Find where the given text appears and provide that cell's center as (x, y) coordinate. 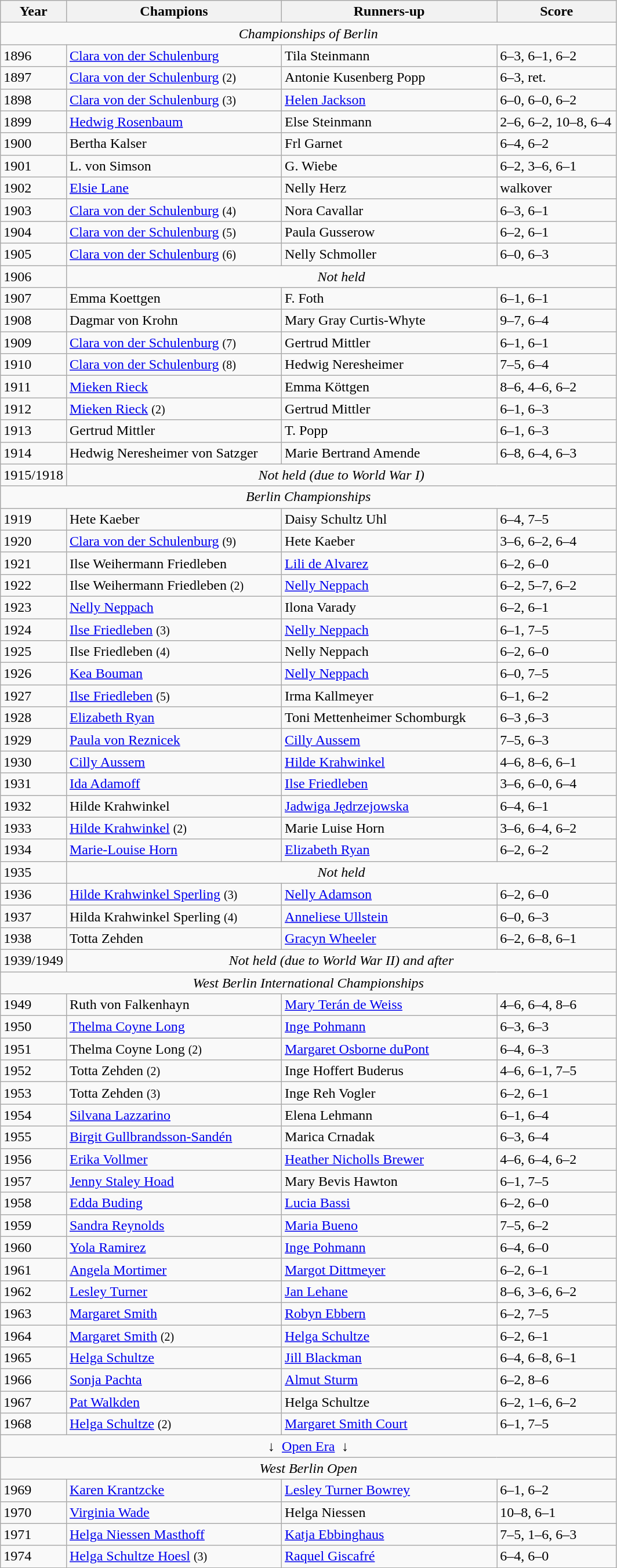
Mieken Rieck (174, 387)
↓ Open Era ↓ (308, 1446)
4–6, 6–4, 8–6 (557, 1005)
1912 (34, 409)
Clara von der Schulenburg (7) (174, 343)
1923 (34, 607)
1910 (34, 365)
Ilse Friedleben (5) (174, 696)
6–2, 5–7, 6–2 (557, 585)
6–3, 6–4 (557, 1137)
1902 (34, 188)
6–4, 6–8, 6–1 (557, 1358)
1953 (34, 1093)
1931 (34, 784)
Antonie Kusenberg Popp (390, 78)
4–6, 6–1, 7–5 (557, 1071)
Lucia Bassi (390, 1203)
Marie-Louise Horn (174, 850)
Ida Adamoff (174, 784)
Virginia Wade (174, 1512)
Ilse Weihermann Friedleben (174, 563)
Erika Vollmer (174, 1159)
Berlin Championships (308, 497)
1903 (34, 210)
Ruth von Falkenhayn (174, 1005)
Margaret Smith (174, 1313)
1959 (34, 1225)
1901 (34, 166)
1900 (34, 144)
Robyn Ebbern (390, 1313)
1965 (34, 1358)
1938 (34, 938)
1925 (34, 652)
1939/1949 (34, 960)
1961 (34, 1269)
Ilse Weihermann Friedleben (2) (174, 585)
6–2, 8–6 (557, 1380)
Mary Bevis Hawton (390, 1181)
Not held (due to World War II) and after (341, 960)
Paula Gusserow (390, 232)
6–0, 6–0, 6–2 (557, 100)
1899 (34, 122)
10–8, 6–1 (557, 1512)
1954 (34, 1115)
Ilse Friedleben (3) (174, 629)
1967 (34, 1402)
Helen Jackson (390, 100)
1969 (34, 1490)
1957 (34, 1181)
Birgit Gullbrandsson-Sandén (174, 1137)
Hilda Krahwinkel Sperling (4) (174, 916)
Raquel Giscafré (390, 1556)
6–3, 6–3 (557, 1027)
6–3, 6–1, 6–2 (557, 56)
Clara von der Schulenburg (9) (174, 541)
Kea Bouman (174, 674)
Champions (174, 12)
Nelly Schmoller (390, 254)
Karen Krantzcke (174, 1490)
1971 (34, 1534)
Toni Mettenheimer Schomburgk (390, 718)
6–4, 7–5 (557, 519)
Clara von der Schulenburg (4) (174, 210)
walkover (557, 188)
Hedwig Rosenbaum (174, 122)
Else Steinmann (390, 122)
1905 (34, 254)
8–6, 4–6, 6–2 (557, 387)
Mary Gray Curtis-Whyte (390, 321)
Almut Sturm (390, 1380)
1921 (34, 563)
6–8, 6–4, 6–3 (557, 453)
1924 (34, 629)
1960 (34, 1247)
1962 (34, 1291)
Clara von der Schulenburg (3) (174, 100)
1937 (34, 916)
8–6, 3–6, 6–2 (557, 1291)
Anneliese Ullstein (390, 916)
Daisy Schultz Uhl (390, 519)
1936 (34, 894)
Edda Buding (174, 1203)
Lili de Alvarez (390, 563)
Irma Kallmeyer (390, 696)
Helga Niessen Masthoff (174, 1534)
Elena Lehmann (390, 1115)
1920 (34, 541)
Clara von der Schulenburg (8) (174, 365)
1911 (34, 387)
2–6, 6–2, 10–8, 6–4 (557, 122)
Margot Dittmeyer (390, 1269)
Marica Crnadak (390, 1137)
Marie Bertrand Amende (390, 453)
1904 (34, 232)
1907 (34, 299)
4–6, 6–4, 6–2 (557, 1159)
6–4, 6–2 (557, 144)
1928 (34, 718)
1929 (34, 740)
1898 (34, 100)
6–2, 3–6, 6–1 (557, 166)
Emma Köttgen (390, 387)
L. von Simson (174, 166)
7–5, 6–2 (557, 1225)
Ilona Varady (390, 607)
1952 (34, 1071)
Clara von der Schulenburg (174, 56)
Jill Blackman (390, 1358)
Margaret Smith (2) (174, 1335)
Angela Mortimer (174, 1269)
Katja Ebbinghaus (390, 1534)
1966 (34, 1380)
Totta Zehden (3) (174, 1093)
Score (557, 12)
1958 (34, 1203)
1950 (34, 1027)
7–5, 6–3 (557, 740)
1951 (34, 1049)
Totta Zehden (2) (174, 1071)
6–4, 6–3 (557, 1049)
1949 (34, 1005)
Jan Lehane (390, 1291)
Hedwig Neresheimer von Satzger (174, 453)
West Berlin Open (308, 1468)
Paula von Reznicek (174, 740)
Clara von der Schulenburg (5) (174, 232)
Thelma Coyne Long (2) (174, 1049)
1970 (34, 1512)
1922 (34, 585)
Nora Cavallar (390, 210)
Runners-up (390, 12)
G. Wiebe (390, 166)
6–2, 6–2 (557, 850)
Inge Reh Vogler (390, 1093)
1974 (34, 1556)
1909 (34, 343)
Not held (due to World War I) (341, 475)
7–5, 6–4 (557, 365)
1930 (34, 762)
Marie Luise Horn (390, 828)
1926 (34, 674)
Jenny Staley Hoad (174, 1181)
1955 (34, 1137)
1956 (34, 1159)
Clara von der Schulenburg (6) (174, 254)
1913 (34, 431)
Lesley Turner Bowrey (390, 1490)
Helga Niessen (390, 1512)
3–6, 6–4, 6–2 (557, 828)
Gracyn Wheeler (390, 938)
Helga Schultze (2) (174, 1424)
Sandra Reynolds (174, 1225)
6–2, 7–5 (557, 1313)
Frl Garnet (390, 144)
Mieken Rieck (2) (174, 409)
6–1, 6–4 (557, 1115)
Nelly Adamson (390, 894)
Sonja Pachta (174, 1380)
6–2, 1–6, 6–2 (557, 1402)
1933 (34, 828)
Championships of Berlin (308, 34)
Clara von der Schulenburg (2) (174, 78)
Margaret Osborne duPont (390, 1049)
1914 (34, 453)
1934 (34, 850)
1932 (34, 806)
6–4, 6–1 (557, 806)
Silvana Lazzarino (174, 1115)
1968 (34, 1424)
6–2, 6–8, 6–1 (557, 938)
1908 (34, 321)
6–0, 7–5 (557, 674)
6–3 ,6–3 (557, 718)
6–3, 6–1 (557, 210)
Bertha Kalser (174, 144)
1935 (34, 872)
Year (34, 12)
Ilse Friedleben (4) (174, 652)
Hilde Krahwinkel Sperling (3) (174, 894)
1919 (34, 519)
1964 (34, 1335)
1896 (34, 56)
Helga Schultze Hoesl (3) (174, 1556)
1897 (34, 78)
4–6, 8–6, 6–1 (557, 762)
Maria Bueno (390, 1225)
Totta Zehden (174, 938)
1927 (34, 696)
Emma Koettgen (174, 299)
Hedwig Neresheimer (390, 365)
9–7, 6–4 (557, 321)
Jadwiga Jędrzejowska (390, 806)
1963 (34, 1313)
Dagmar von Krohn (174, 321)
Elsie Lane (174, 188)
6–3, ret. (557, 78)
Margaret Smith Court (390, 1424)
Nelly Herz (390, 188)
T. Popp (390, 431)
Hilde Krahwinkel (2) (174, 828)
Inge Hoffert Buderus (390, 1071)
3–6, 6–2, 6–4 (557, 541)
Heather Nicholls Brewer (390, 1159)
1906 (34, 277)
Tila Steinmann (390, 56)
Mary Terán de Weiss (390, 1005)
Yola Ramirez (174, 1247)
Lesley Turner (174, 1291)
3–6, 6–0, 6–4 (557, 784)
West Berlin International Championships (308, 983)
1915/1918 (34, 475)
Thelma Coyne Long (174, 1027)
7–5, 1–6, 6–3 (557, 1534)
Ilse Friedleben (390, 784)
F. Foth (390, 299)
Pat Walkden (174, 1402)
